Scan for the cell matching the given text and deliver its [x, y] coordinate at center. 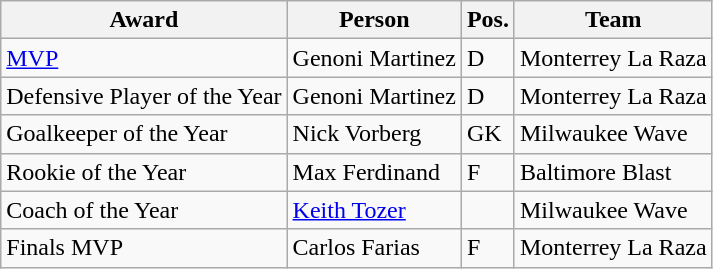
Carlos Farias [374, 248]
Pos. [488, 20]
Defensive Player of the Year [144, 96]
GK [488, 134]
Team [613, 20]
Award [144, 20]
Nick Vorberg [374, 134]
Finals MVP [144, 248]
Rookie of the Year [144, 172]
Baltimore Blast [613, 172]
MVP [144, 58]
Max Ferdinand [374, 172]
Keith Tozer [374, 210]
Person [374, 20]
Goalkeeper of the Year [144, 134]
Coach of the Year [144, 210]
